Search for the cell housing the specified text and yield its (x, y) center coordinate. 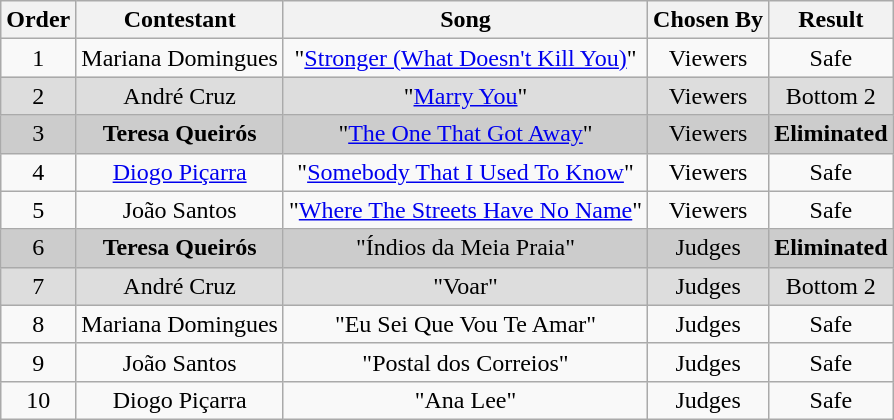
Order (38, 20)
4 (38, 172)
"Índios da Meia Praia" (465, 248)
"Eu Sei Que Vou Te Amar" (465, 324)
"Marry You" (465, 96)
5 (38, 210)
1 (38, 58)
"Ana Lee" (465, 400)
Result (831, 20)
10 (38, 400)
8 (38, 324)
"The One That Got Away" (465, 134)
Song (465, 20)
2 (38, 96)
"Somebody That I Used To Know" (465, 172)
7 (38, 286)
9 (38, 362)
"Where The Streets Have No Name" (465, 210)
"Postal dos Correios" (465, 362)
"Stronger (What Doesn't Kill You)" (465, 58)
3 (38, 134)
"Voar" (465, 286)
6 (38, 248)
Chosen By (708, 20)
Contestant (180, 20)
